From the cell containing the given text, extract its center point as [x, y] coordinate. 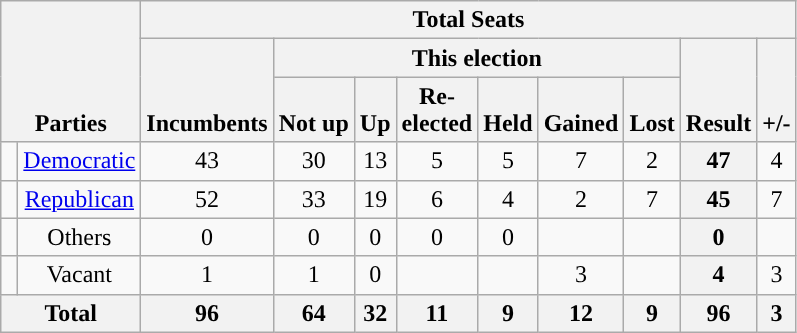
52 [207, 199]
64 [314, 313]
43 [207, 161]
Vacant [80, 275]
12 [581, 313]
Held [508, 110]
Re-elected [437, 110]
45 [718, 199]
Democratic [80, 161]
13 [375, 161]
Not up [314, 110]
47 [718, 161]
Parties [71, 72]
Others [80, 237]
Gained [581, 110]
+/- [776, 90]
32 [375, 313]
11 [437, 313]
Total [71, 313]
6 [437, 199]
Republican [80, 199]
Up [375, 110]
30 [314, 161]
This election [476, 58]
33 [314, 199]
Lost [652, 110]
19 [375, 199]
Total Seats [468, 20]
Incumbents [207, 90]
Result [718, 90]
